Identify which cell holds the provided text, then report its [X, Y] central coordinate. 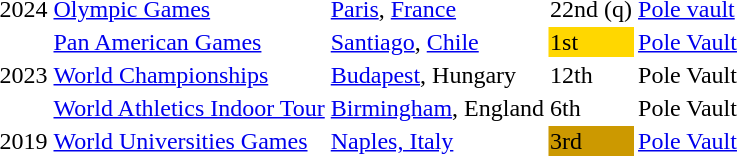
Budapest, Hungary [437, 75]
Santiago, Chile [437, 42]
World Athletics Indoor Tour [189, 108]
3rd [592, 141]
6th [592, 108]
12th [592, 75]
Pan American Games [189, 42]
World Universities Games [189, 141]
1st [592, 42]
Naples, Italy [437, 141]
World Championships [189, 75]
Birmingham, England [437, 108]
